Provide the (x, y) coordinate of the cell's center where the given text is located.  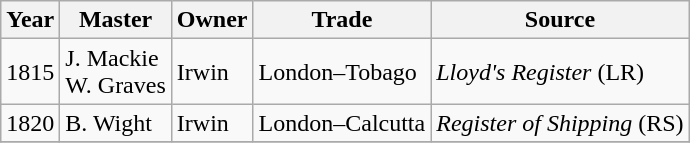
Trade (342, 20)
London–Calcutta (342, 123)
1820 (30, 123)
J. MackieW. Graves (116, 72)
Master (116, 20)
Year (30, 20)
Register of Shipping (RS) (560, 123)
B. Wight (116, 123)
1815 (30, 72)
Lloyd's Register (LR) (560, 72)
Source (560, 20)
London–Tobago (342, 72)
Owner (212, 20)
